Identify which cell holds the provided text, then report its (X, Y) central coordinate. 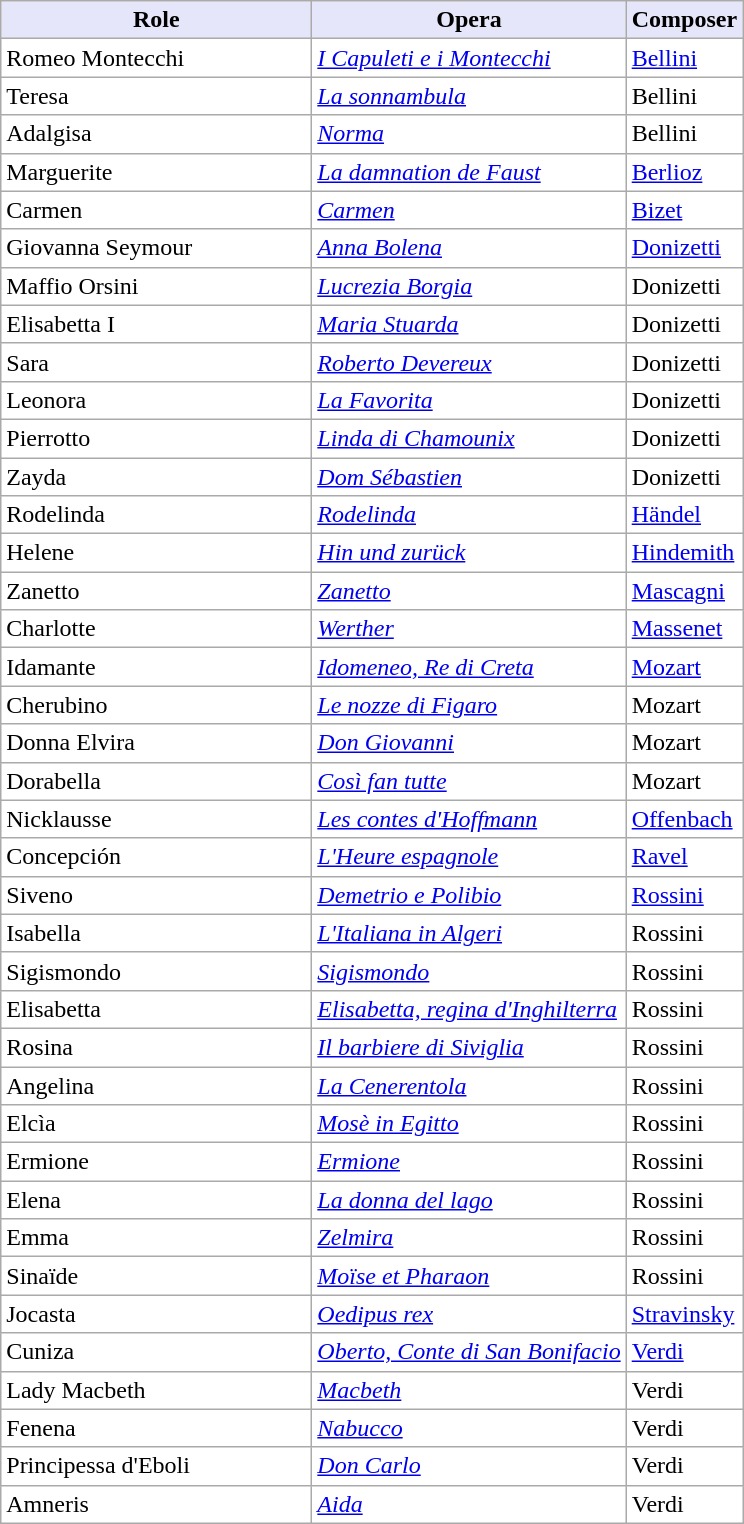
Les contes d'Hoffmann (469, 819)
Zayda (156, 477)
Angelina (156, 1085)
Mascagni (684, 591)
I Capuleti e i Montecchi (469, 58)
Maria Stuarda (469, 324)
La Cenerentola (469, 1085)
Anna Bolena (469, 248)
Massenet (684, 629)
Stravinsky (684, 1314)
Bizet (684, 210)
Composer (684, 20)
Nicklausse (156, 819)
Siveno (156, 895)
Hin und zurück (469, 553)
Le nozze di Figaro (469, 705)
Sara (156, 362)
Elena (156, 1200)
Giovanna Seymour (156, 248)
Moïse et Pharaon (469, 1276)
Händel (684, 515)
Aida (469, 1504)
Berlioz (684, 172)
Sinaïde (156, 1276)
Demetrio e Polibio (469, 895)
Werther (469, 629)
Offenbach (684, 819)
Charlotte (156, 629)
Cuniza (156, 1352)
Cherubino (156, 705)
Nabucco (469, 1428)
Elisabetta, regina d'Inghilterra (469, 1009)
Roberto Devereux (469, 362)
Amneris (156, 1504)
Don Carlo (469, 1466)
Emma (156, 1238)
Elisabetta I (156, 324)
Linda di Chamounix (469, 438)
Isabella (156, 933)
Così fan tutte (469, 781)
Elisabetta (156, 1009)
Opera (469, 20)
Rosina (156, 1047)
Donna Elvira (156, 743)
Ravel (684, 857)
L'Heure espagnole (469, 857)
Fenena (156, 1428)
Maffio Orsini (156, 286)
La sonnambula (469, 96)
Helene (156, 553)
Role (156, 20)
Zelmira (469, 1238)
Lady Macbeth (156, 1390)
Don Giovanni (469, 743)
Idamante (156, 667)
Macbeth (469, 1390)
Il barbiere di Siviglia (469, 1047)
La damnation de Faust (469, 172)
Concepción (156, 857)
La donna del lago (469, 1200)
Principessa d'Eboli (156, 1466)
La Favorita (469, 400)
Mosè in Egitto (469, 1124)
Idomeneo, Re di Creta (469, 667)
Hindemith (684, 553)
Dorabella (156, 781)
Jocasta (156, 1314)
Elcìa (156, 1124)
Pierrotto (156, 438)
Adalgisa (156, 134)
Marguerite (156, 172)
L'Italiana in Algeri (469, 933)
Oedipus rex (469, 1314)
Leonora (156, 400)
Norma (469, 134)
Oberto, Conte di San Bonifacio (469, 1352)
Lucrezia Borgia (469, 286)
Teresa (156, 96)
Dom Sébastien (469, 477)
Romeo Montecchi (156, 58)
